Search for the cell housing the specified text and yield its [X, Y] center coordinate. 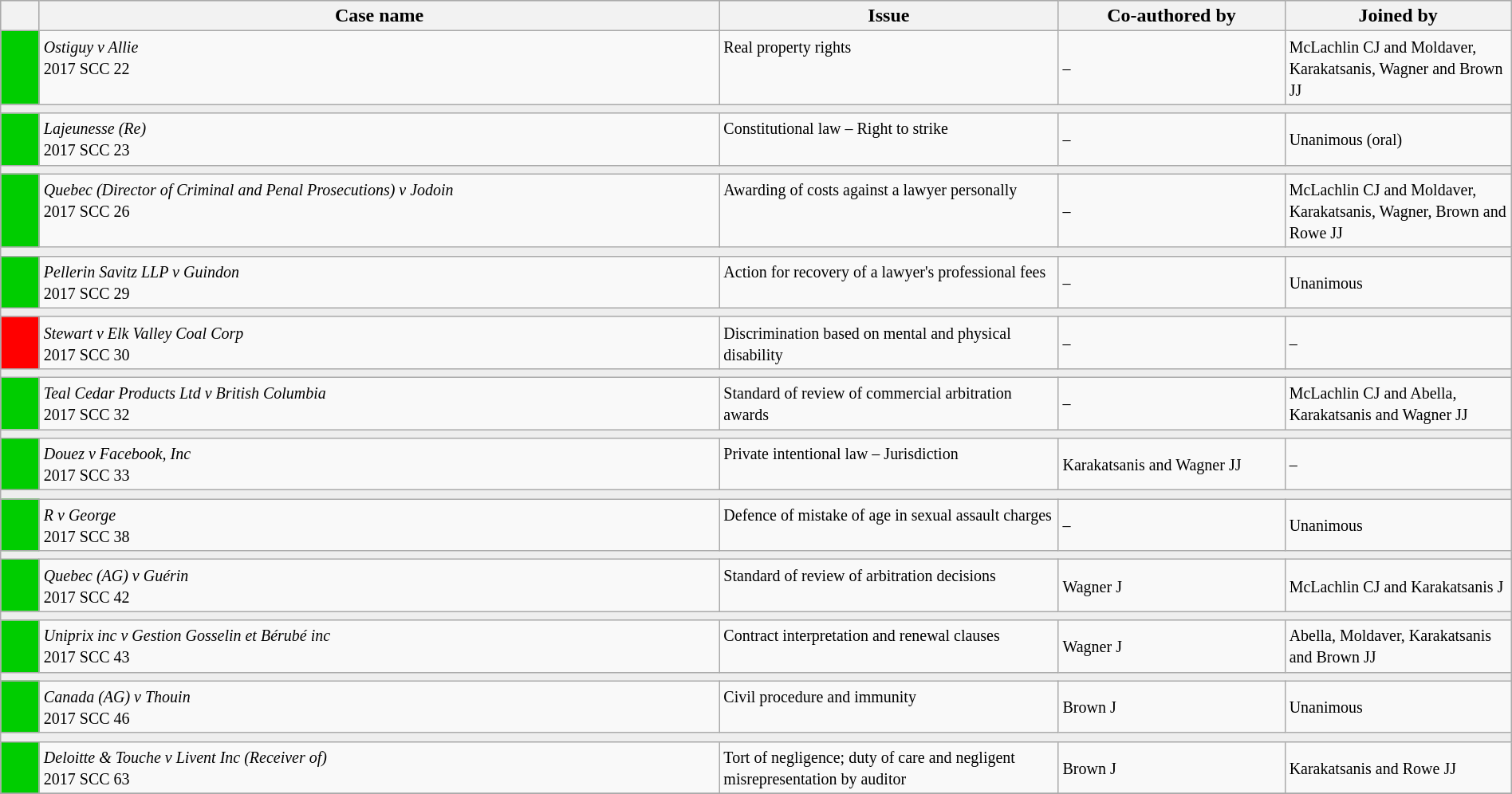
Stewart v Elk Valley Coal Corp 2017 SCC 30 [380, 343]
Canada (AG) v Thouin 2017 SCC 46 [380, 706]
Tort of negligence; duty of care and negligent misrepresentation by auditor [888, 767]
McLachlin CJ and Abella, Karakatsanis and Wagner JJ [1398, 403]
R v George 2017 SCC 38 [380, 525]
Standard of review of arbitration decisions [888, 585]
Unanimous (oral) [1398, 139]
Awarding of costs against a lawyer personally [888, 210]
Constitutional law – Right to strike [888, 139]
Contract interpretation and renewal clauses [888, 646]
Action for recovery of a lawyer's professional fees [888, 282]
Deloitte & Touche v Livent Inc (Receiver of) 2017 SCC 63 [380, 767]
Defence of mistake of age in sexual assault charges [888, 525]
Discrimination based on mental and physical disability [888, 343]
Karakatsanis and Wagner JJ [1171, 464]
Civil procedure and immunity [888, 706]
Pellerin Savitz LLP v Guindon 2017 SCC 29 [380, 282]
McLachlin CJ and Karakatsanis J [1398, 585]
McLachlin CJ and Moldaver, Karakatsanis, Wagner, Brown and Rowe JJ [1398, 210]
Private intentional law – Jurisdiction [888, 464]
Ostiguy v Allie 2017 SCC 22 [380, 68]
Co-authored by [1171, 16]
Joined by [1398, 16]
Abella, Moldaver, Karakatsanis and Brown JJ [1398, 646]
Real property rights [888, 68]
McLachlin CJ and Moldaver, Karakatsanis, Wagner and Brown JJ [1398, 68]
Quebec (Director of Criminal and Penal Prosecutions) v Jodoin 2017 SCC 26 [380, 210]
Douez v Facebook, Inc 2017 SCC 33 [380, 464]
Karakatsanis and Rowe JJ [1398, 767]
Uniprix inc v Gestion Gosselin et Bérubé inc 2017 SCC 43 [380, 646]
Issue [888, 16]
Standard of review of commercial arbitration awards [888, 403]
Lajeunesse (Re) 2017 SCC 23 [380, 139]
Quebec (AG) v Guérin 2017 SCC 42 [380, 585]
Teal Cedar Products Ltd v British Columbia 2017 SCC 32 [380, 403]
Case name [380, 16]
